Detect which cell encompasses the target text, then output its (X, Y) center coordinate. 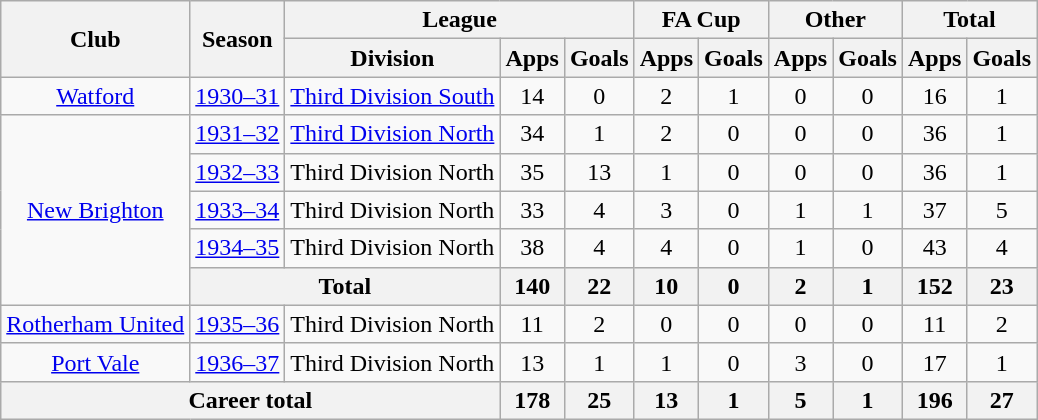
Rotherham United (96, 324)
25 (599, 400)
New Brighton (96, 210)
1936–37 (238, 362)
1934–35 (238, 248)
League (460, 20)
38 (532, 248)
27 (1002, 400)
178 (532, 400)
43 (934, 248)
140 (532, 286)
1935–36 (238, 324)
196 (934, 400)
22 (599, 286)
23 (1002, 286)
Other (835, 20)
17 (934, 362)
34 (532, 134)
37 (934, 210)
14 (532, 96)
1932–33 (238, 172)
33 (532, 210)
Season (238, 39)
16 (934, 96)
1931–32 (238, 134)
1933–34 (238, 210)
Third Division South (392, 96)
Watford (96, 96)
10 (666, 286)
Club (96, 39)
Career total (250, 400)
35 (532, 172)
FA Cup (701, 20)
Division (392, 58)
Port Vale (96, 362)
1930–31 (238, 96)
152 (934, 286)
